Capture the cell that displays the provided text and extract its (x, y) central coordinate. 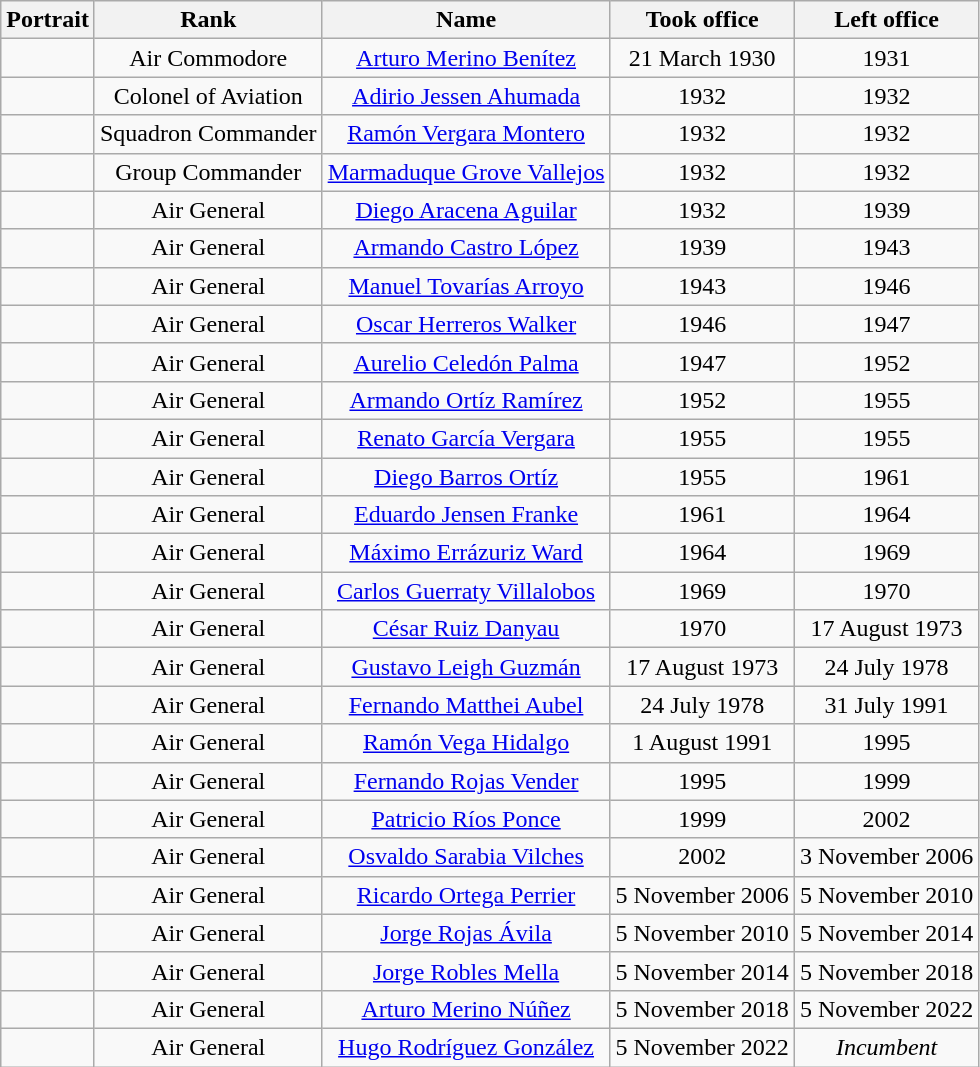
Jorge Rojas Ávila (466, 933)
Renato García Vergara (466, 438)
César Ruiz Danyau (466, 629)
Marmaduque Grove Vallejos (466, 172)
Aurelio Celedón Palma (466, 362)
Máximo Errázuriz Ward (466, 553)
Hugo Rodríguez González (466, 1047)
Oscar Herreros Walker (466, 324)
Portrait (48, 20)
Eduardo Jensen Franke (466, 515)
Armando Castro López (466, 248)
Osvaldo Sarabia Vilches (466, 857)
Ricardo Ortega Perrier (466, 895)
Diego Aracena Aguilar (466, 210)
Diego Barros Ortíz (466, 477)
Rank (208, 20)
Left office (886, 20)
Ramón Vega Hidalgo (466, 743)
Ramón Vergara Montero (466, 134)
Took office (702, 20)
Patricio Ríos Ponce (466, 819)
1931 (886, 58)
3 November 2006 (886, 857)
Armando Ortíz Ramírez (466, 400)
Colonel of Aviation (208, 96)
Gustavo Leigh Guzmán (466, 667)
1 August 1991 (702, 743)
Fernando Rojas Vender (466, 781)
Incumbent (886, 1047)
Squadron Commander (208, 134)
Air Commodore (208, 58)
31 July 1991 (886, 705)
Arturo Merino Núñez (466, 1009)
Arturo Merino Benítez (466, 58)
Name (466, 20)
Group Commander (208, 172)
5 November 2006 (702, 895)
Manuel Tovarías Arroyo (466, 286)
Adirio Jessen Ahumada (466, 96)
Fernando Matthei Aubel (466, 705)
21 March 1930 (702, 58)
Carlos Guerraty Villalobos (466, 591)
Jorge Robles Mella (466, 971)
